Detect which cell encompasses the target text, then output its [x, y] center coordinate. 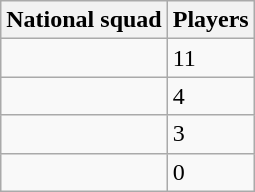
0 [210, 172]
3 [210, 134]
Players [210, 20]
4 [210, 96]
11 [210, 58]
National squad [84, 20]
